Return the [X, Y] coordinate for the center point of the cell that contains the specified text.  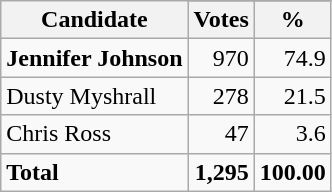
970 [221, 58]
47 [221, 134]
% [292, 20]
278 [221, 96]
100.00 [292, 172]
Jennifer Johnson [94, 58]
3.6 [292, 134]
Dusty Myshrall [94, 96]
Candidate [94, 20]
21.5 [292, 96]
74.9 [292, 58]
1,295 [221, 172]
Total [94, 172]
Votes [221, 20]
Chris Ross [94, 134]
